Return [X, Y] of the center of cell containing provided text 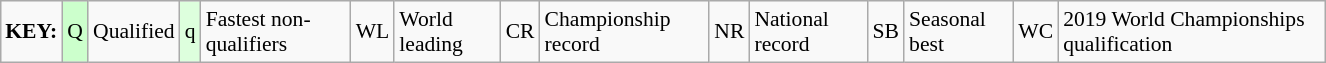
WC [1036, 32]
World leading [447, 32]
NR [729, 32]
National record [808, 32]
SB [886, 32]
KEY: [31, 32]
Q [75, 32]
Qualified [134, 32]
Seasonal best [958, 32]
Championship record [625, 32]
q [190, 32]
WL [373, 32]
CR [520, 32]
2019 World Championships qualification [1192, 32]
Fastest non-qualifiers [276, 32]
